Capture the cell that displays the provided text and extract its (x, y) central coordinate. 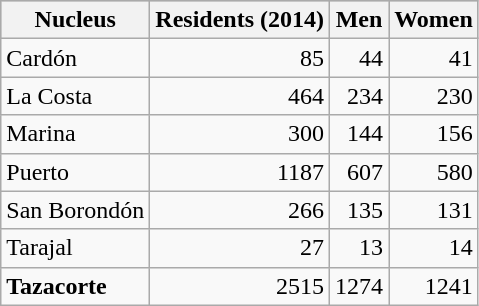
464 (240, 96)
Tarajal (76, 248)
Nucleus (76, 20)
Cardón (76, 58)
135 (360, 210)
Men (360, 20)
607 (360, 172)
580 (434, 172)
41 (434, 58)
156 (434, 134)
Tazacorte (76, 286)
14 (434, 248)
1187 (240, 172)
85 (240, 58)
266 (240, 210)
Women (434, 20)
1274 (360, 286)
131 (434, 210)
230 (434, 96)
300 (240, 134)
San Borondón (76, 210)
Residents (2014) (240, 20)
144 (360, 134)
La Costa (76, 96)
13 (360, 248)
27 (240, 248)
2515 (240, 286)
Marina (76, 134)
234 (360, 96)
1241 (434, 286)
44 (360, 58)
Puerto (76, 172)
